Return the (X, Y) coordinate for the center point of the cell that contains the specified text.  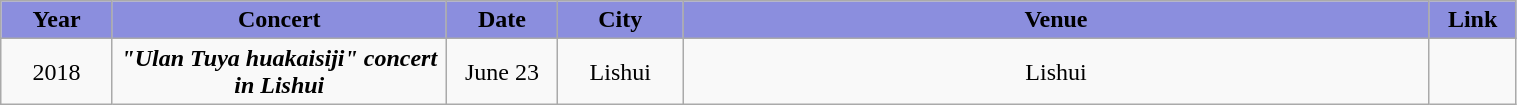
Date (502, 20)
Link (1472, 20)
Venue (1056, 20)
Concert (279, 20)
"Ulan Tuya huakaisiji" concert in Lishui (279, 72)
City (620, 20)
2018 (57, 72)
Year (57, 20)
June 23 (502, 72)
